Return the [x, y] coordinate for the center point of the cell that contains the specified text.  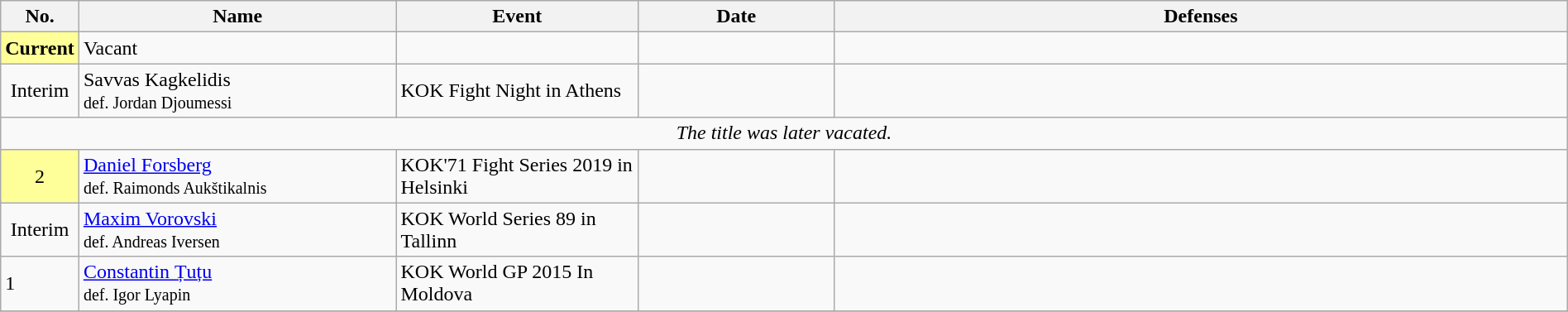
The title was later vacated. [784, 133]
Event [518, 17]
Defenses [1201, 17]
Vacant [237, 48]
1 [40, 283]
Date [736, 17]
KOK World Series 89 in Tallinn [518, 230]
Current [40, 48]
Daniel Forsberg def. Raimonds Aukštikalnis [237, 175]
Maxim Vorovski def. Andreas Iversen [237, 230]
No. [40, 17]
KOK'71 Fight Series 2019 in Helsinki [518, 175]
2 [40, 175]
KOK World GP 2015 In Moldova [518, 283]
KOK Fight Night in Athens [518, 91]
Constantin Țuțu def. Igor Lyapin [237, 283]
Savvas Kagkelidisdef. Jordan Djoumessi [237, 91]
Name [237, 17]
